Identify which cell holds the provided text, then report its [x, y] central coordinate. 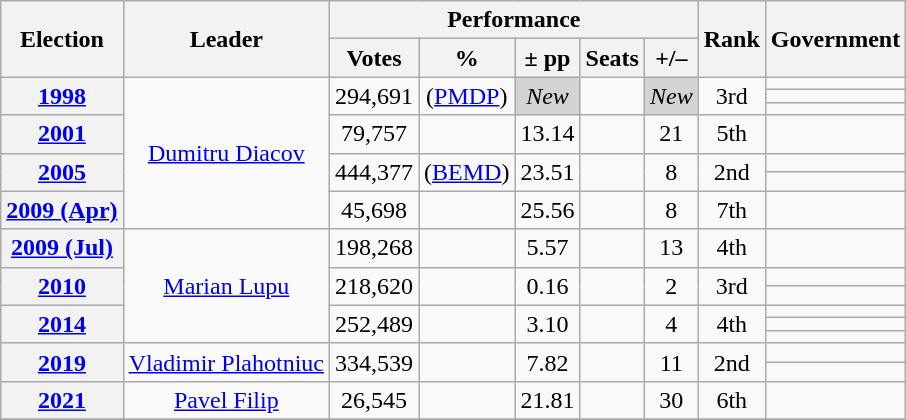
0.16 [548, 286]
252,489 [374, 324]
25.56 [548, 210]
21 [671, 134]
2009 (Jul) [62, 248]
444,377 [374, 172]
7th [732, 210]
Vladimir Plahotniuc [226, 362]
45,698 [374, 210]
2014 [62, 324]
Leader [226, 39]
21.81 [548, 400]
Votes [374, 58]
5.57 [548, 248]
5th [732, 134]
2 [671, 286]
(BEMD) [467, 172]
2021 [62, 400]
23.51 [548, 172]
Performance [514, 20]
294,691 [374, 96]
7.82 [548, 362]
Pavel Filip [226, 400]
13 [671, 248]
Rank [732, 39]
± pp [548, 58]
Election [62, 39]
1998 [62, 96]
Dumitru Diacov [226, 153]
2005 [62, 172]
13.14 [548, 134]
2009 (Apr) [62, 210]
334,539 [374, 362]
Marian Lupu [226, 286]
6th [732, 400]
26,545 [374, 400]
2019 [62, 362]
+/– [671, 58]
198,268 [374, 248]
3.10 [548, 324]
79,757 [374, 134]
4 [671, 324]
(PMDP) [467, 96]
218,620 [374, 286]
2001 [62, 134]
2010 [62, 286]
% [467, 58]
11 [671, 362]
Government [835, 39]
30 [671, 400]
Seats [612, 58]
